Scan for the cell matching the given text and deliver its (X, Y) coordinate at center. 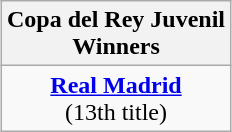
Copa del Rey JuvenilWinners (116, 34)
Real Madrid (13th title) (116, 98)
